Determine the [x, y] coordinate at the center of the cell enclosing the given text.  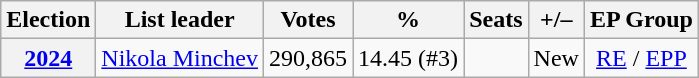
+/– [556, 20]
Votes [308, 20]
2024 [48, 58]
% [408, 20]
Seats [496, 20]
Election [48, 20]
New [556, 58]
List leader [180, 20]
Nikola Minchev [180, 58]
14.45 (#3) [408, 58]
290,865 [308, 58]
EP Group [641, 20]
RE / EPP [641, 58]
